Provide the [x, y] coordinate of the cell's center where the given text is located.  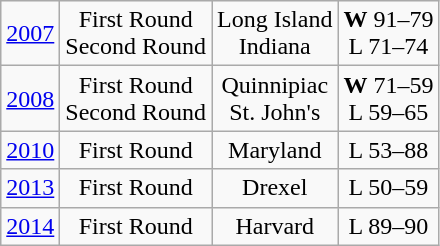
2013 [30, 188]
2008 [30, 98]
W 91–79L 71–74 [388, 34]
QuinnipiacSt. John's [275, 98]
2014 [30, 226]
L 89–90 [388, 226]
Long IslandIndiana [275, 34]
L 50–59 [388, 188]
Drexel [275, 188]
2007 [30, 34]
2010 [30, 150]
Harvard [275, 226]
W 71–59L 59–65 [388, 98]
L 53–88 [388, 150]
Maryland [275, 150]
